Detect which cell encompasses the target text, then output its [x, y] center coordinate. 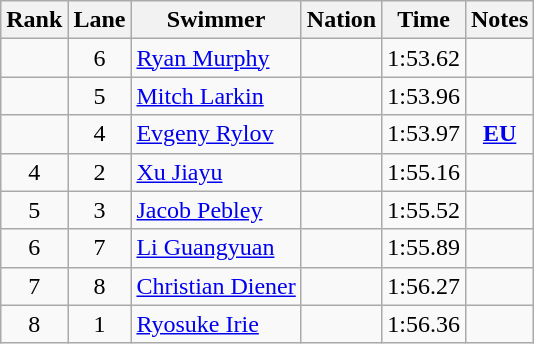
Ryosuke Irie [216, 324]
Nation [341, 20]
1:56.27 [424, 286]
Lane [100, 20]
2 [100, 172]
Time [424, 20]
Rank [34, 20]
1:55.16 [424, 172]
1:55.89 [424, 248]
1:53.96 [424, 96]
Jacob Pebley [216, 210]
Li Guangyuan [216, 248]
Ryan Murphy [216, 58]
Notes [499, 20]
3 [100, 210]
1:56.36 [424, 324]
Christian Diener [216, 286]
1 [100, 324]
Evgeny Rylov [216, 134]
1:53.97 [424, 134]
1:53.62 [424, 58]
Swimmer [216, 20]
1:55.52 [424, 210]
Xu Jiayu [216, 172]
EU [499, 134]
Mitch Larkin [216, 96]
